Locate the cell with the specified text and output its [X, Y] center coordinate. 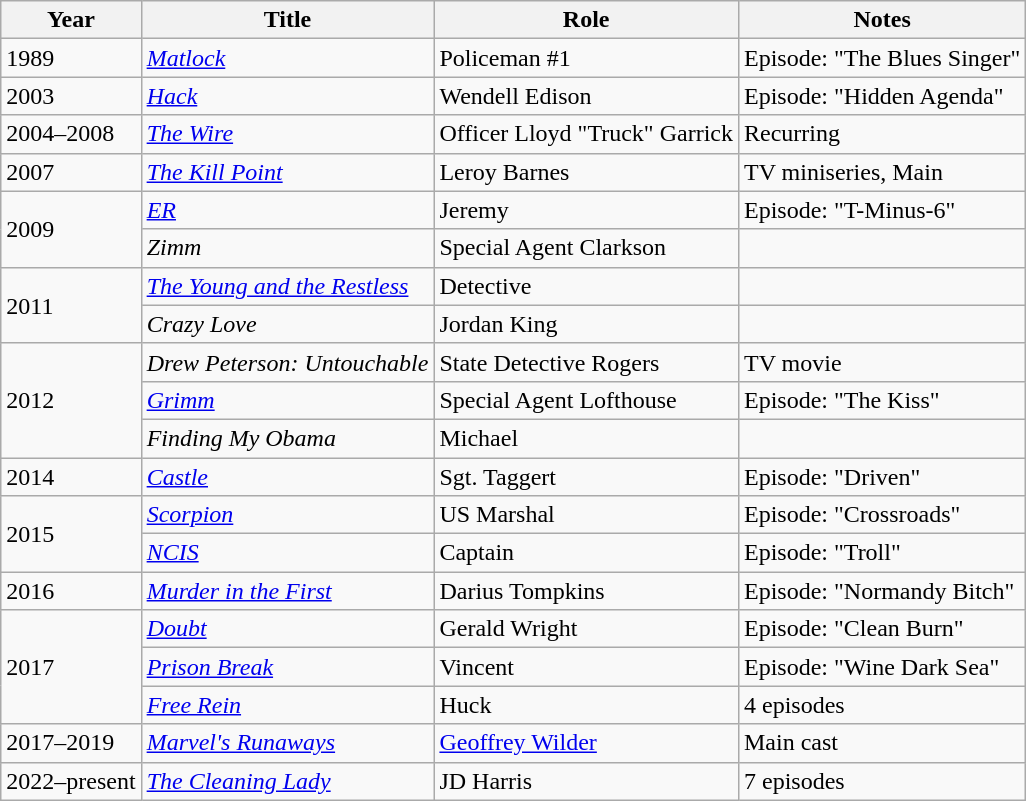
Episode: "Hidden Agenda" [882, 96]
Notes [882, 20]
2016 [71, 591]
Episode: "Troll" [882, 553]
Hack [288, 96]
Special Agent Lofthouse [586, 400]
2017–2019 [71, 743]
Gerald Wright [586, 629]
Main cast [882, 743]
Leroy Barnes [586, 172]
State Detective Rogers [586, 362]
Episode: "Crossroads" [882, 515]
Crazy Love [288, 324]
Episode: "Clean Burn" [882, 629]
The Kill Point [288, 172]
Zimm [288, 248]
Murder in the First [288, 591]
Sgt. Taggert [586, 477]
Recurring [882, 134]
The Cleaning Lady [288, 781]
US Marshal [586, 515]
Episode: "Driven" [882, 477]
Jordan King [586, 324]
2009 [71, 229]
2011 [71, 305]
Drew Peterson: Untouchable [288, 362]
Episode: "T-Minus-6" [882, 210]
Officer Lloyd "Truck" Garrick [586, 134]
Matlock [288, 58]
Prison Break [288, 667]
7 episodes [882, 781]
4 episodes [882, 705]
Year [71, 20]
2012 [71, 400]
ER [288, 210]
Geoffrey Wilder [586, 743]
Captain [586, 553]
Huck [586, 705]
Episode: "Wine Dark Sea" [882, 667]
Michael [586, 438]
Grimm [288, 400]
Marvel's Runaways [288, 743]
TV movie [882, 362]
Scorpion [288, 515]
Vincent [586, 667]
2022–present [71, 781]
Special Agent Clarkson [586, 248]
1989 [71, 58]
2014 [71, 477]
TV miniseries, Main [882, 172]
Episode: "The Blues Singer" [882, 58]
NCIS [288, 553]
2017 [71, 667]
JD Harris [586, 781]
Free Rein [288, 705]
2015 [71, 534]
Role [586, 20]
2004–2008 [71, 134]
Castle [288, 477]
Policeman #1 [586, 58]
Title [288, 20]
The Wire [288, 134]
Doubt [288, 629]
2003 [71, 96]
Jeremy [586, 210]
Darius Tompkins [586, 591]
Finding My Obama [288, 438]
The Young and the Restless [288, 286]
Detective [586, 286]
Episode: "The Kiss" [882, 400]
Episode: "Normandy Bitch" [882, 591]
2007 [71, 172]
Wendell Edison [586, 96]
